For the text-containing cell, return its midpoint in (X, Y) coordinate format. 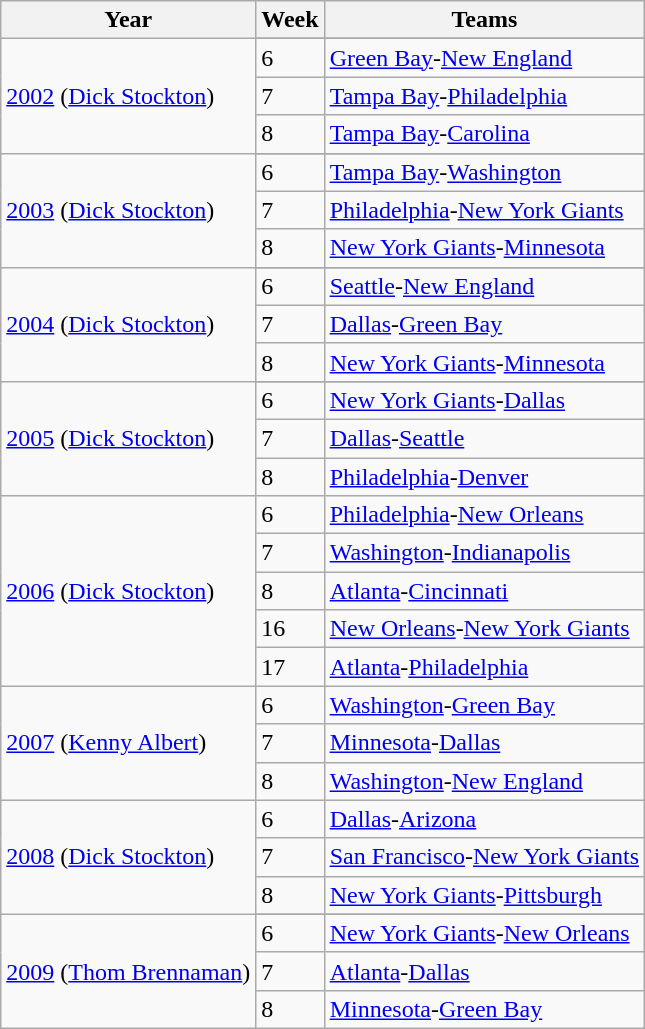
Washington-Indianapolis (484, 553)
2003 (Dick Stockton) (128, 210)
16 (290, 629)
Atlanta-Philadelphia (484, 667)
2009 (Thom Brennaman) (128, 971)
2002 (Dick Stockton) (128, 96)
Seattle-New England (484, 286)
Dallas-Green Bay (484, 324)
Philadelphia-Denver (484, 477)
Philadelphia-New York Giants (484, 210)
San Francisco-New York Giants (484, 857)
Tampa Bay-Carolina (484, 134)
Atlanta-Cincinnati (484, 591)
2006 (Dick Stockton) (128, 591)
Tampa Bay-Philadelphia (484, 96)
New York Giants-Pittsburgh (484, 895)
New York Giants-Dallas (484, 400)
New York Giants-New Orleans (484, 933)
2005 (Dick Stockton) (128, 438)
Washington-Green Bay (484, 705)
Green Bay-New England (484, 58)
Atlanta-Dallas (484, 971)
New Orleans-New York Giants (484, 629)
Year (128, 20)
Tampa Bay-Washington (484, 172)
Minnesota-Green Bay (484, 1009)
Minnesota-Dallas (484, 743)
17 (290, 667)
Dallas-Seattle (484, 438)
Washington-New England (484, 781)
Dallas-Arizona (484, 819)
Week (290, 20)
2004 (Dick Stockton) (128, 324)
2008 (Dick Stockton) (128, 857)
2007 (Kenny Albert) (128, 743)
Teams (484, 20)
Philadelphia-New Orleans (484, 515)
